Return (x, y) of the center of cell containing provided text 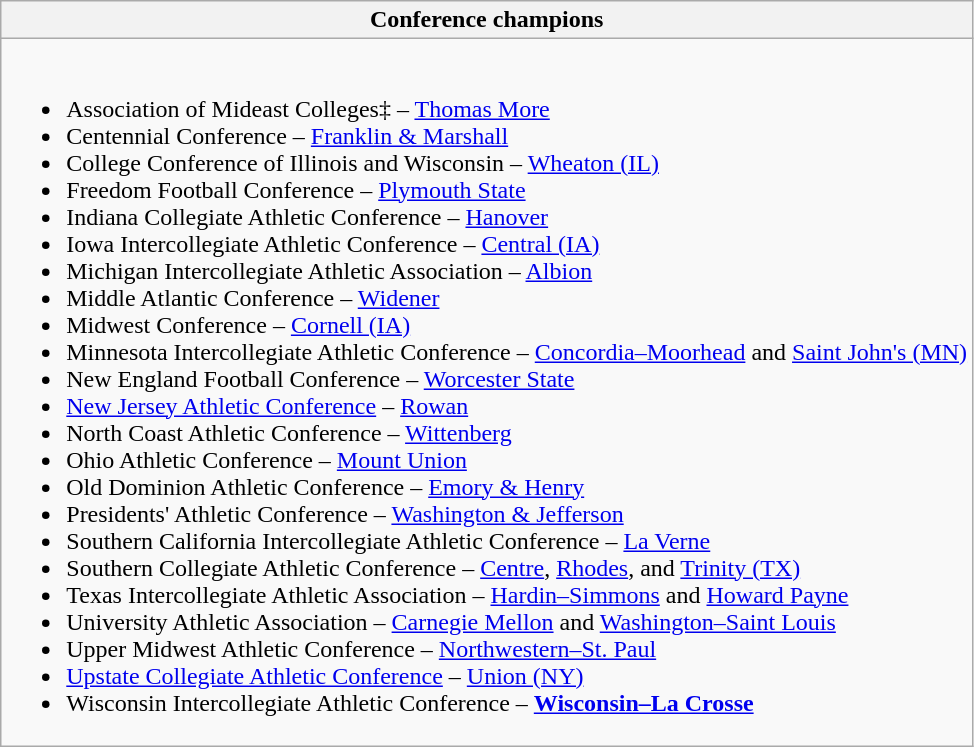
Conference champions (487, 20)
